Locate the cell with the specified text and output its [x, y] center coordinate. 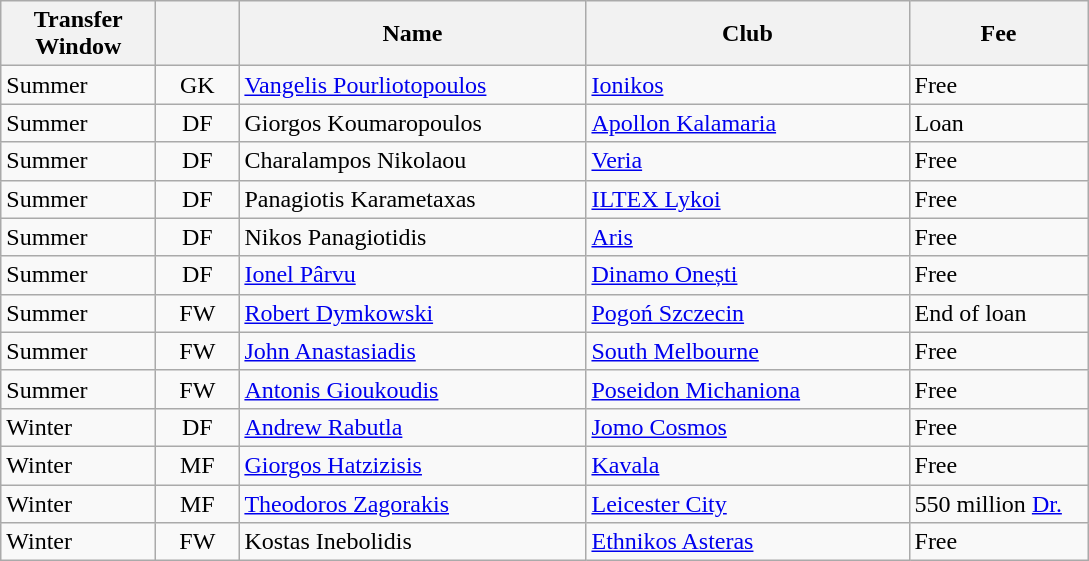
Poseidon Michaniona [748, 389]
Ethnikos Asteras [748, 542]
Charalampos Nikolaou [412, 161]
Nikos Panagiotidis [412, 237]
Leicester City [748, 503]
John Anastasiadis [412, 351]
Aris [748, 237]
Apollon Kalamaria [748, 123]
Kavala [748, 465]
Theodoros Zagorakis [412, 503]
Transfer Window [78, 34]
Giorgos Koumaropoulos [412, 123]
Andrew Rabutla [412, 427]
Panagiotis Karametaxas [412, 199]
Name [412, 34]
Jomo Cosmos [748, 427]
Dinamo Onești [748, 275]
Ionel Pârvu [412, 275]
Giorgos Hatzizisis [412, 465]
Ionikos [748, 85]
550 million Dr. [998, 503]
Kostas Inebolidis [412, 542]
Veria [748, 161]
Loan [998, 123]
Antonis Gioukoudis [412, 389]
Pogoń Szczecin [748, 313]
Vangelis Pourliotopoulos [412, 85]
Robert Dymkowski [412, 313]
South Melbourne [748, 351]
End of loan [998, 313]
Fee [998, 34]
Club [748, 34]
GK [198, 85]
ILTEX Lykoi [748, 199]
